Output the [x, y] coordinate of the center of the cell containing the given text.  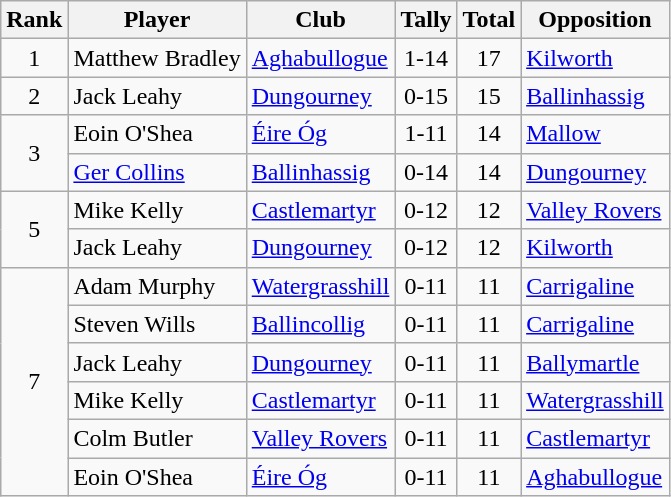
Steven Wills [157, 324]
Matthew Bradley [157, 58]
1 [34, 58]
1-14 [426, 58]
Total [489, 20]
0-14 [426, 172]
15 [489, 96]
Tally [426, 20]
Opposition [596, 20]
3 [34, 153]
Ballincollig [320, 324]
5 [34, 229]
1-11 [426, 134]
Club [320, 20]
7 [34, 381]
Adam Murphy [157, 286]
Colm Butler [157, 438]
0-15 [426, 96]
Player [157, 20]
Mallow [596, 134]
Ballymartle [596, 362]
Ger Collins [157, 172]
17 [489, 58]
Rank [34, 20]
2 [34, 96]
